Capture the cell that displays the provided text and extract its [x, y] central coordinate. 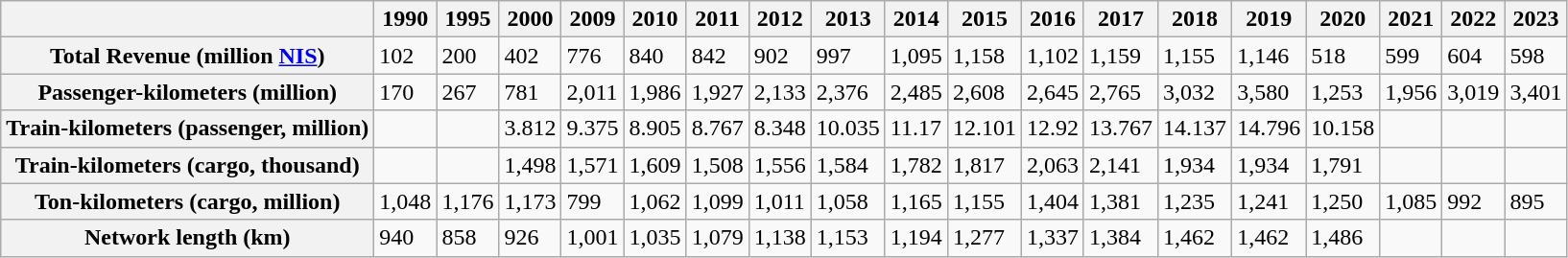
8.348 [779, 129]
12.92 [1052, 129]
902 [779, 56]
1,062 [654, 201]
2023 [1535, 19]
1,250 [1343, 201]
Ton-kilometers (cargo, million) [188, 201]
2,063 [1052, 165]
2,485 [915, 92]
1,035 [654, 238]
518 [1343, 56]
781 [530, 92]
1,011 [779, 201]
2,011 [593, 92]
2021 [1411, 19]
776 [593, 56]
2,141 [1121, 165]
3,032 [1196, 92]
992 [1474, 201]
799 [593, 201]
2,608 [985, 92]
2,376 [848, 92]
1,384 [1121, 238]
1,498 [530, 165]
1,791 [1343, 165]
1,001 [593, 238]
402 [530, 56]
3.812 [530, 129]
1,241 [1269, 201]
2017 [1121, 19]
858 [468, 238]
1,927 [718, 92]
2014 [915, 19]
1,277 [985, 238]
997 [848, 56]
840 [654, 56]
842 [718, 56]
1,099 [718, 201]
1,986 [654, 92]
1995 [468, 19]
2,765 [1121, 92]
1,146 [1269, 56]
895 [1535, 201]
2012 [779, 19]
1,584 [848, 165]
1,194 [915, 238]
14.137 [1196, 129]
11.17 [915, 129]
940 [405, 238]
1,235 [1196, 201]
Train-kilometers (passenger, million) [188, 129]
1,138 [779, 238]
2019 [1269, 19]
Train-kilometers (cargo, thousand) [188, 165]
12.101 [985, 129]
1,253 [1343, 92]
1,337 [1052, 238]
1,486 [1343, 238]
599 [1411, 56]
10.035 [848, 129]
2000 [530, 19]
2016 [1052, 19]
Passenger-kilometers (million) [188, 92]
1,158 [985, 56]
9.375 [593, 129]
3,019 [1474, 92]
604 [1474, 56]
1,048 [405, 201]
13.767 [1121, 129]
1,159 [1121, 56]
2,645 [1052, 92]
1,956 [1411, 92]
1,058 [848, 201]
2011 [718, 19]
1,085 [1411, 201]
Total Revenue (million NIS) [188, 56]
1,165 [915, 201]
14.796 [1269, 129]
1,404 [1052, 201]
926 [530, 238]
8.767 [718, 129]
Network length (km) [188, 238]
1,173 [530, 201]
1990 [405, 19]
170 [405, 92]
200 [468, 56]
2020 [1343, 19]
1,609 [654, 165]
1,176 [468, 201]
1,381 [1121, 201]
3,580 [1269, 92]
1,508 [718, 165]
598 [1535, 56]
1,102 [1052, 56]
1,079 [718, 238]
267 [468, 92]
1,095 [915, 56]
1,782 [915, 165]
2015 [985, 19]
1,817 [985, 165]
2009 [593, 19]
2013 [848, 19]
3,401 [1535, 92]
2,133 [779, 92]
2022 [1474, 19]
1,571 [593, 165]
8.905 [654, 129]
10.158 [1343, 129]
1,153 [848, 238]
2010 [654, 19]
102 [405, 56]
1,556 [779, 165]
2018 [1196, 19]
